Identify which cell holds the provided text, then report its (x, y) central coordinate. 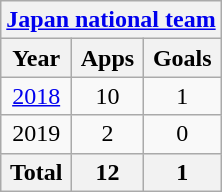
2019 (36, 134)
Japan national team (111, 20)
Total (36, 172)
2 (108, 134)
Apps (108, 58)
0 (182, 134)
10 (108, 96)
12 (108, 172)
2018 (36, 96)
Goals (182, 58)
Year (36, 58)
